Scan for the cell matching the given text and deliver its (x, y) coordinate at center. 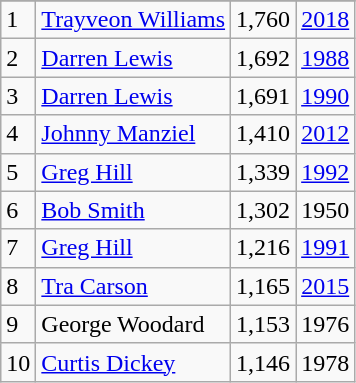
Trayveon Williams (134, 20)
6 (18, 210)
2015 (326, 286)
1,146 (264, 362)
1991 (326, 248)
1,692 (264, 58)
1,216 (264, 248)
1 (18, 20)
2018 (326, 20)
1,760 (264, 20)
3 (18, 96)
1950 (326, 210)
2012 (326, 134)
1,153 (264, 324)
7 (18, 248)
1988 (326, 58)
2 (18, 58)
George Woodard (134, 324)
9 (18, 324)
1,339 (264, 172)
1,410 (264, 134)
1,302 (264, 210)
Johnny Manziel (134, 134)
1,691 (264, 96)
Tra Carson (134, 286)
4 (18, 134)
1992 (326, 172)
8 (18, 286)
Bob Smith (134, 210)
10 (18, 362)
Curtis Dickey (134, 362)
1978 (326, 362)
5 (18, 172)
1990 (326, 96)
1976 (326, 324)
1,165 (264, 286)
